Search for the cell housing the specified text and yield its (X, Y) center coordinate. 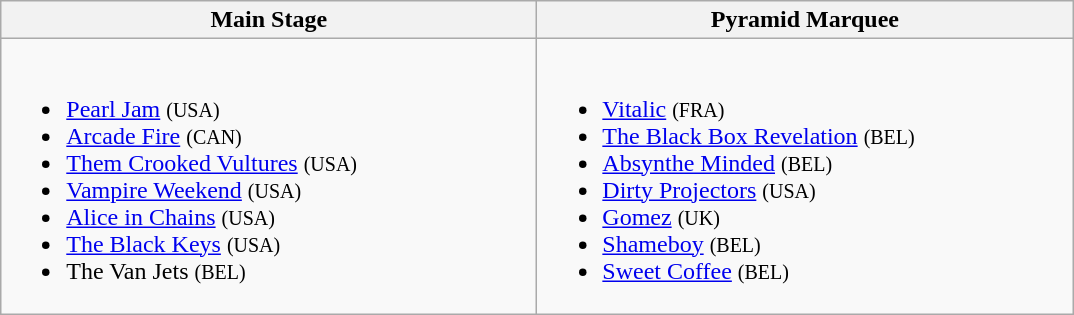
Pearl Jam (USA)Arcade Fire (CAN)Them Crooked Vultures (USA)Vampire Weekend (USA)Alice in Chains (USA)The Black Keys (USA)The Van Jets (BEL) (269, 176)
Main Stage (269, 20)
Vitalic (FRA)The Black Box Revelation (BEL)Absynthe Minded (BEL)Dirty Projectors (USA)Gomez (UK)Shameboy (BEL)Sweet Coffee (BEL) (805, 176)
Pyramid Marquee (805, 20)
